Pinpoint the cell where the given text exists, returning its [x, y] midpoint coordinate. 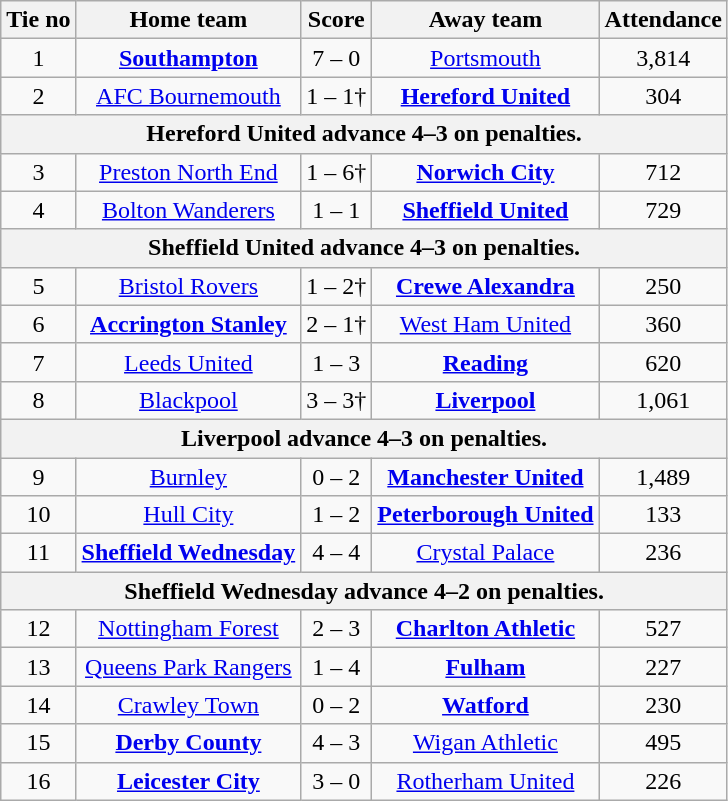
3,814 [663, 58]
Derby County [188, 743]
133 [663, 515]
230 [663, 705]
Norwich City [486, 172]
527 [663, 629]
13 [38, 667]
2 [38, 96]
236 [663, 553]
304 [663, 96]
1,489 [663, 477]
Away team [486, 20]
8 [38, 400]
Nottingham Forest [188, 629]
Hereford United [486, 96]
360 [663, 324]
Bolton Wanderers [188, 210]
Crawley Town [188, 705]
1 – 1 [336, 210]
Peterborough United [486, 515]
12 [38, 629]
Sheffield United advance 4–3 on penalties. [364, 248]
1 – 6† [336, 172]
10 [38, 515]
Attendance [663, 20]
Sheffield United [486, 210]
729 [663, 210]
Leicester City [188, 781]
3 [38, 172]
3 – 0 [336, 781]
2 – 1† [336, 324]
620 [663, 362]
Blackpool [188, 400]
Preston North End [188, 172]
5 [38, 286]
712 [663, 172]
Crystal Palace [486, 553]
Leeds United [188, 362]
Bristol Rovers [188, 286]
1 [38, 58]
1 – 2 [336, 515]
16 [38, 781]
Home team [188, 20]
Accrington Stanley [188, 324]
250 [663, 286]
Charlton Athletic [486, 629]
Score [336, 20]
1 – 3 [336, 362]
AFC Bournemouth [188, 96]
7 [38, 362]
Liverpool advance 4–3 on penalties. [364, 438]
Hereford United advance 4–3 on penalties. [364, 134]
15 [38, 743]
Manchester United [486, 477]
West Ham United [486, 324]
1 – 2† [336, 286]
7 – 0 [336, 58]
2 – 3 [336, 629]
Portsmouth [486, 58]
Crewe Alexandra [486, 286]
Burnley [188, 477]
Sheffield Wednesday advance 4–2 on penalties. [364, 591]
1,061 [663, 400]
Liverpool [486, 400]
Sheffield Wednesday [188, 553]
9 [38, 477]
4 – 4 [336, 553]
14 [38, 705]
Rotherham United [486, 781]
Tie no [38, 20]
226 [663, 781]
Fulham [486, 667]
4 – 3 [336, 743]
495 [663, 743]
11 [38, 553]
Watford [486, 705]
Wigan Athletic [486, 743]
6 [38, 324]
Reading [486, 362]
1 – 1† [336, 96]
Hull City [188, 515]
1 – 4 [336, 667]
Southampton [188, 58]
4 [38, 210]
Queens Park Rangers [188, 667]
227 [663, 667]
3 – 3† [336, 400]
